Extract the (X, Y) coordinate from the center of the cell holding the provided text.  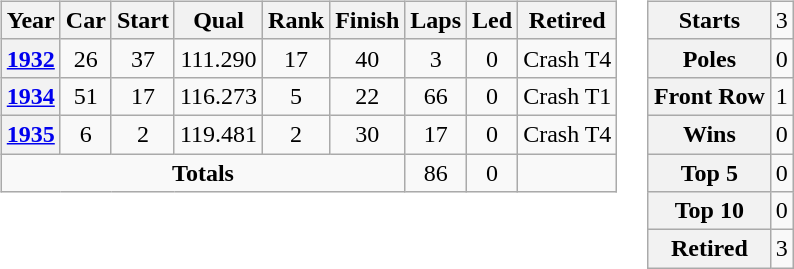
Top 10 (709, 211)
Poles (709, 58)
1932 (30, 58)
Crash T1 (568, 96)
Start (142, 20)
1934 (30, 96)
Totals (203, 173)
Top 5 (709, 173)
Finish (368, 20)
111.290 (218, 58)
1935 (30, 134)
Laps (436, 20)
40 (368, 58)
119.481 (218, 134)
26 (86, 58)
86 (436, 173)
Wins (709, 134)
30 (368, 134)
Car (86, 20)
1 (782, 96)
Front Row (709, 96)
66 (436, 96)
Led (492, 20)
5 (296, 96)
37 (142, 58)
6 (86, 134)
Rank (296, 20)
22 (368, 96)
51 (86, 96)
Starts (709, 20)
116.273 (218, 96)
Year (30, 20)
Qual (218, 20)
